Extract the [X, Y] coordinate from the center of the cell holding the provided text.  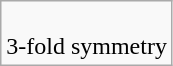
3-fold symmetry [87, 34]
